Detect which cell encompasses the target text, then output its [x, y] center coordinate. 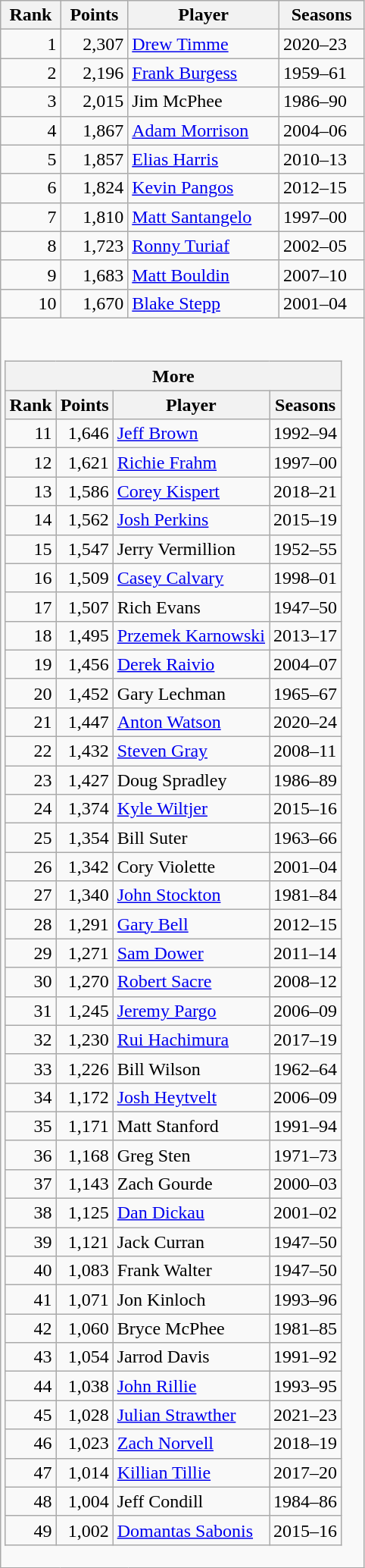
1,014 [85, 1472]
2017–19 [306, 1040]
23 [30, 780]
1,125 [85, 1213]
15 [30, 549]
1,245 [85, 1011]
Sam Dower [191, 953]
1,621 [85, 463]
12 [30, 463]
45 [30, 1415]
8 [30, 246]
Josh Heytvelt [191, 1097]
1,857 [94, 159]
Kyle Wiltjer [191, 809]
28 [30, 924]
Jeff Condill [191, 1501]
1,071 [85, 1300]
29 [30, 953]
19 [30, 664]
Przemek Karnowski [191, 635]
39 [30, 1242]
1,495 [85, 635]
1963–66 [306, 838]
2018–19 [306, 1444]
1,060 [85, 1328]
2020–23 [322, 44]
1,670 [94, 303]
Julian Strawther [191, 1415]
47 [30, 1472]
1993–96 [306, 1300]
1991–92 [306, 1357]
Derek Raivio [191, 664]
Doug Spradley [191, 780]
1,354 [85, 838]
2001–02 [306, 1213]
1998–01 [306, 578]
43 [30, 1357]
Jerry Vermillion [191, 549]
13 [30, 491]
1981–84 [306, 895]
32 [30, 1040]
1,023 [85, 1444]
Rui Hachimura [191, 1040]
2,307 [94, 44]
Jeremy Pargo [191, 1011]
4 [30, 130]
48 [30, 1501]
2008–11 [306, 751]
Killian Tillie [191, 1472]
Jim McPhee [204, 102]
2021–23 [306, 1415]
Gary Bell [191, 924]
1,683 [94, 274]
33 [30, 1068]
Zach Gourde [191, 1184]
7 [30, 217]
Jarrod Davis [191, 1357]
John Rillie [191, 1386]
14 [30, 520]
2000–03 [306, 1184]
1971–73 [306, 1155]
17 [30, 607]
John Stockton [191, 895]
46 [30, 1444]
24 [30, 809]
1,824 [94, 188]
1,121 [85, 1242]
Frank Walter [191, 1271]
1,271 [85, 953]
1962–64 [306, 1068]
2004–07 [306, 664]
Robert Sacre [191, 982]
Domantas Sabonis [191, 1530]
2013–17 [306, 635]
2010–13 [322, 159]
2008–12 [306, 982]
1 [30, 44]
49 [30, 1530]
Kevin Pangos [204, 188]
Dan Dickau [191, 1213]
2017–20 [306, 1472]
1,270 [85, 982]
37 [30, 1184]
1,586 [85, 491]
1,342 [85, 867]
1,867 [94, 130]
2 [30, 73]
2,196 [94, 73]
9 [30, 274]
1,230 [85, 1040]
10 [30, 303]
1,810 [94, 217]
Jeff Brown [191, 434]
35 [30, 1126]
22 [30, 751]
1,562 [85, 520]
Corey Kispert [191, 491]
Gary Lechman [191, 693]
Bryce McPhee [191, 1328]
1,291 [85, 924]
Adam Morrison [204, 130]
1,054 [85, 1357]
1959–61 [322, 73]
5 [30, 159]
1,547 [85, 549]
3 [30, 102]
1,509 [85, 578]
1965–67 [306, 693]
16 [30, 578]
1991–94 [306, 1126]
40 [30, 1271]
Bill Suter [191, 838]
1,171 [85, 1126]
Casey Calvary [191, 578]
Elias Harris [204, 159]
Jack Curran [191, 1242]
1993–95 [306, 1386]
2,015 [94, 102]
36 [30, 1155]
2002–05 [322, 246]
1,427 [85, 780]
Blake Stepp [204, 303]
31 [30, 1011]
2018–21 [306, 491]
1,646 [85, 434]
1,507 [85, 607]
1981–85 [306, 1328]
21 [30, 722]
30 [30, 982]
Ronny Turiaf [204, 246]
44 [30, 1386]
1,452 [85, 693]
27 [30, 895]
Rich Evans [191, 607]
Matt Santangelo [204, 217]
26 [30, 867]
1952–55 [306, 549]
34 [30, 1097]
1,143 [85, 1184]
1,083 [85, 1271]
42 [30, 1328]
1,002 [85, 1530]
25 [30, 838]
Steven Gray [191, 751]
1,172 [85, 1097]
Zach Norvell [191, 1444]
1986–90 [322, 102]
20 [30, 693]
Frank Burgess [204, 73]
2015–19 [306, 520]
2007–10 [322, 274]
Matt Bouldin [204, 274]
1,374 [85, 809]
1,447 [85, 722]
More [173, 376]
1,432 [85, 751]
2020–24 [306, 722]
1984–86 [306, 1501]
1,723 [94, 246]
Josh Perkins [191, 520]
11 [30, 434]
1986–89 [306, 780]
6 [30, 188]
Richie Frahm [191, 463]
1,028 [85, 1415]
Greg Sten [191, 1155]
Drew Timme [204, 44]
1,168 [85, 1155]
1,004 [85, 1501]
2004–06 [322, 130]
1,226 [85, 1068]
18 [30, 635]
Jon Kinloch [191, 1300]
Bill Wilson [191, 1068]
Matt Stanford [191, 1126]
Cory Violette [191, 867]
1992–94 [306, 434]
Anton Watson [191, 722]
41 [30, 1300]
38 [30, 1213]
1,340 [85, 895]
2011–14 [306, 953]
1,038 [85, 1386]
1,456 [85, 664]
